Extract the (X, Y) coordinate from the center of the cell holding the provided text.  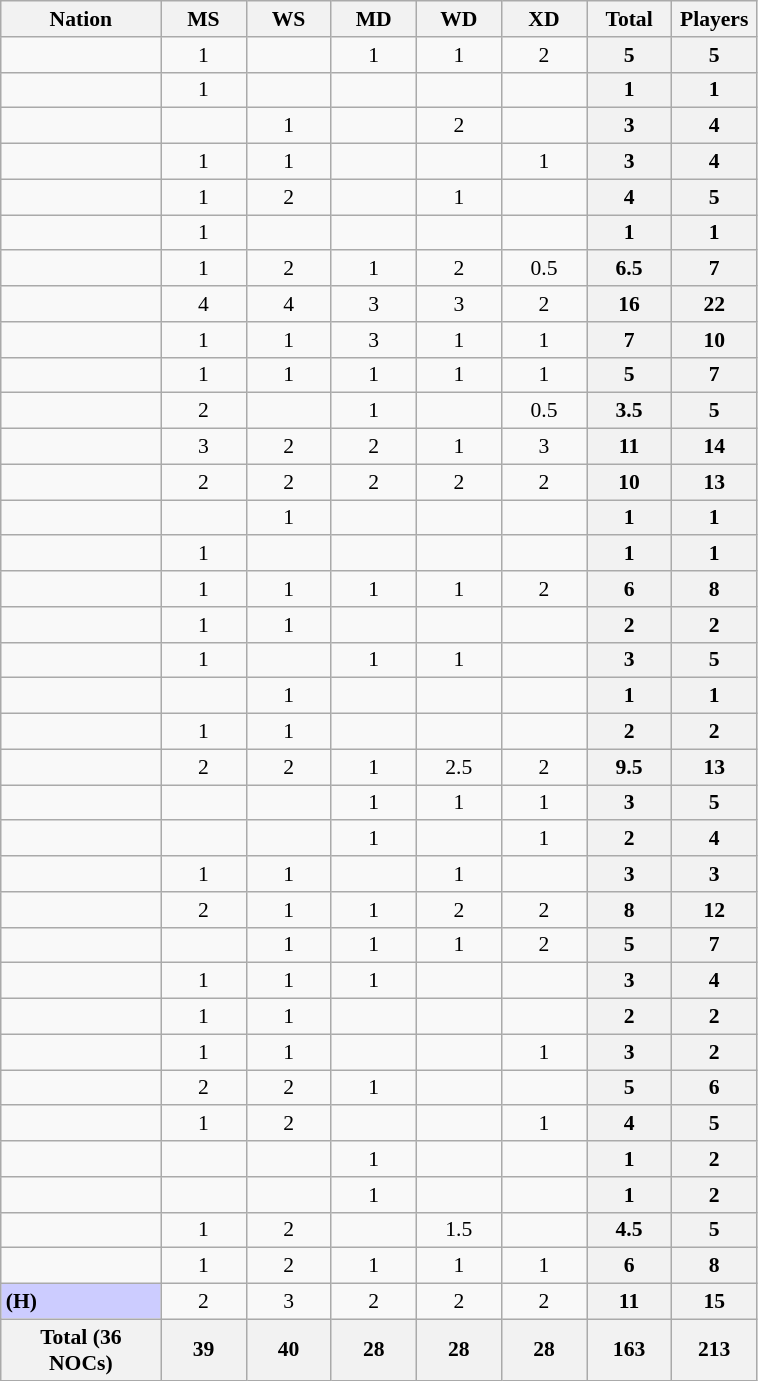
XD (544, 19)
1.5 (458, 1230)
22 (714, 304)
(H) (81, 1302)
Players (714, 19)
WD (458, 19)
Nation (81, 19)
6.5 (628, 269)
3.5 (628, 411)
9.5 (628, 767)
14 (714, 447)
Total (628, 19)
40 (288, 1350)
16 (628, 304)
4.5 (628, 1230)
213 (714, 1350)
WS (288, 19)
MD (374, 19)
Total (36 NOCs) (81, 1350)
39 (204, 1350)
12 (714, 910)
2.5 (458, 767)
163 (628, 1350)
15 (714, 1302)
MS (204, 19)
